From the cell containing the given text, extract its center point as [x, y] coordinate. 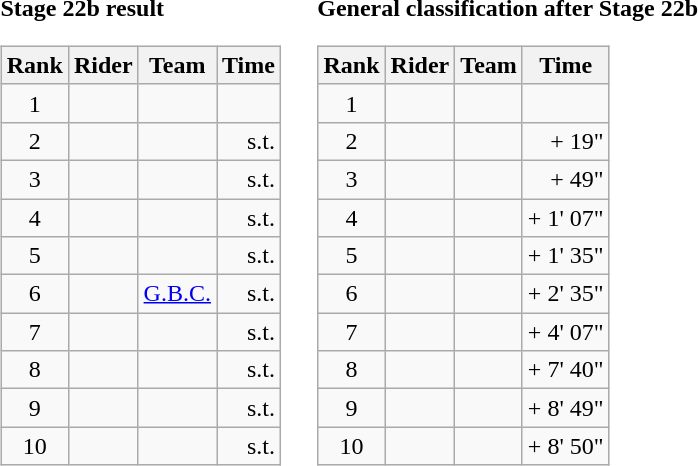
+ 1' 35" [566, 256]
+ 8' 50" [566, 446]
+ 1' 07" [566, 217]
G.B.C. [177, 294]
+ 19" [566, 141]
+ 7' 40" [566, 370]
+ 4' 07" [566, 332]
+ 8' 49" [566, 408]
+ 49" [566, 179]
+ 2' 35" [566, 294]
